Identify which cell holds the provided text, then report its [x, y] central coordinate. 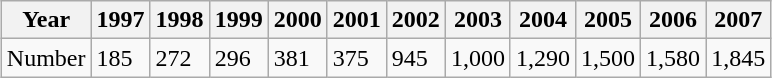
2006 [674, 20]
2000 [298, 20]
1,000 [478, 58]
945 [416, 58]
1,580 [674, 58]
Number [46, 58]
185 [120, 58]
1997 [120, 20]
1998 [180, 20]
2005 [608, 20]
2002 [416, 20]
1,290 [542, 58]
2004 [542, 20]
381 [298, 58]
1999 [238, 20]
1,500 [608, 58]
2007 [738, 20]
Year [46, 20]
272 [180, 58]
296 [238, 58]
375 [356, 58]
2001 [356, 20]
2003 [478, 20]
1,845 [738, 58]
